Detect which cell encompasses the target text, then output its [X, Y] center coordinate. 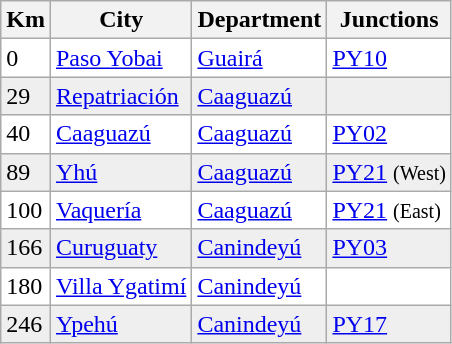
40 [26, 134]
PY02 [390, 134]
Vaquería [120, 210]
29 [26, 96]
0 [26, 58]
Repatriación [120, 96]
Guairá [260, 58]
Km [26, 20]
Curuguaty [120, 248]
166 [26, 248]
Department [260, 20]
Paso Yobai [120, 58]
PY21 (West) [390, 172]
PY10 [390, 58]
Junctions [390, 20]
89 [26, 172]
PY03 [390, 248]
100 [26, 210]
246 [26, 324]
Ypehú [120, 324]
City [120, 20]
Yhú [120, 172]
Villa Ygatimí [120, 286]
PY17 [390, 324]
180 [26, 286]
PY21 (East) [390, 210]
